Locate the cell with the specified text and output its [x, y] center coordinate. 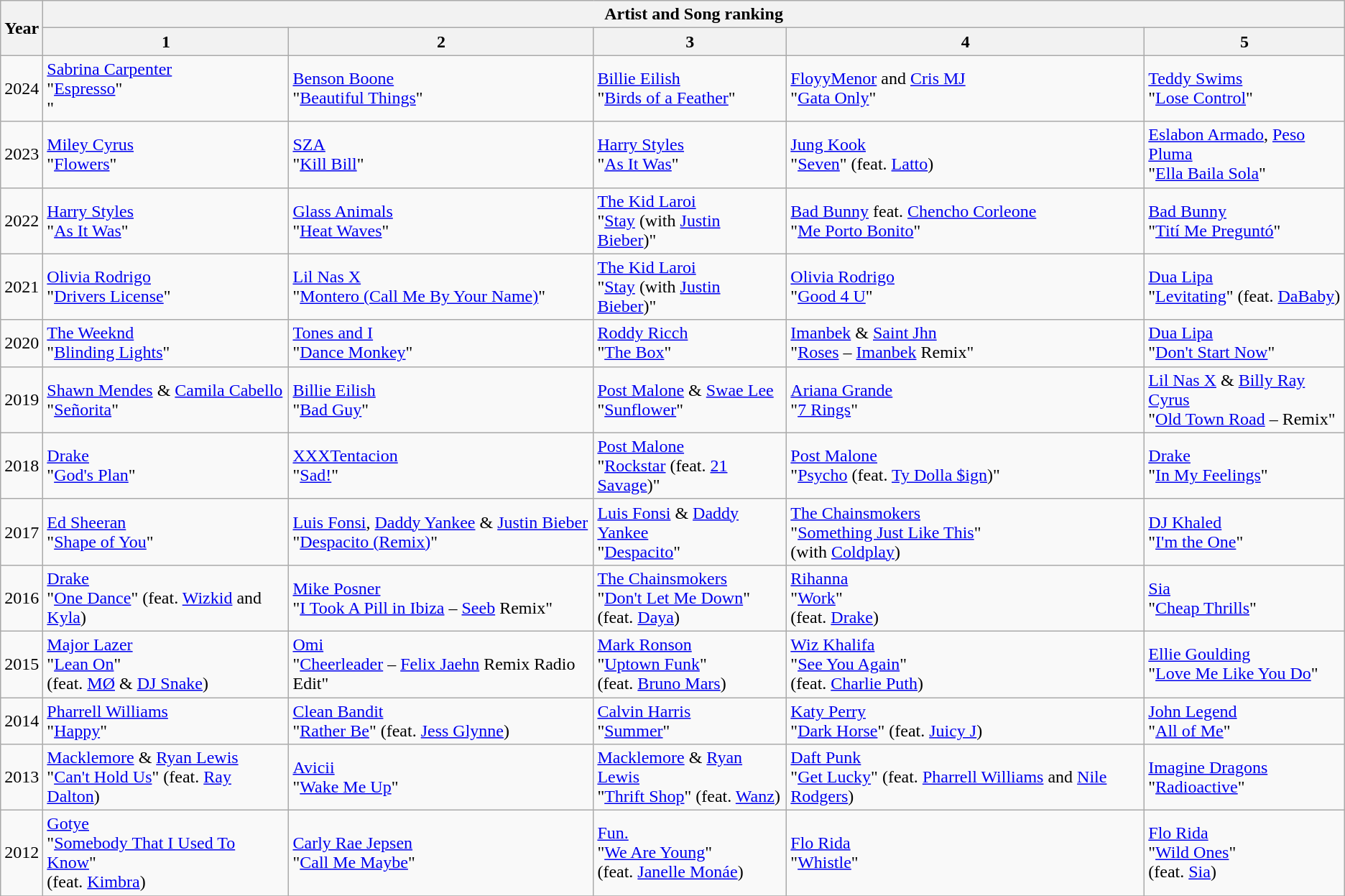
Drake "One Dance" (feat. Wizkid and Kyla) [166, 598]
Gotye "Somebody That I Used To Know" (feat. Kimbra) [166, 854]
Miley Cyrus "Flowers" [166, 154]
Billie Eilish "Birds of a Feather" [690, 88]
2023 [22, 154]
Ed Sheeran "Shape of You" [166, 532]
John Legend "All of Me" [1244, 720]
DJ Khaled "I'm the One" [1244, 532]
2020 [22, 343]
2017 [22, 532]
4 [966, 42]
Lil Nas X & Billy Ray Cyrus "Old Town Road – Remix" [1244, 399]
Benson Boone "Beautiful Things" [441, 88]
Flo Rida "Whistle" [966, 854]
Fun. "We Are Young" (feat. Janelle Monáe) [690, 854]
Major Lazer "Lean On" (feat. MØ & DJ Snake) [166, 664]
Drake "In My Feelings" [1244, 466]
1 [166, 42]
2019 [22, 399]
Omi "Cheerleader – Felix Jaehn Remix Radio Edit" [441, 664]
Daft Punk "Get Lucky" (feat. Pharrell Williams and Nile Rodgers) [966, 777]
2015 [22, 664]
Billie Eilish "Bad Guy" [441, 399]
The Chainsmokers "Don't Let Me Down" (feat. Daya) [690, 598]
Post Malone "Psycho (feat. Ty Dolla $ign)" [966, 466]
Shawn Mendes & Camila Cabello "Señorita" [166, 399]
The Weeknd "Blinding Lights" [166, 343]
SZA "Kill Bill" [441, 154]
Dua Lipa "Levitating" (feat. DaBaby) [1244, 287]
Post Malone "Rockstar (feat. 21 Savage)" [690, 466]
2014 [22, 720]
FloyyMenor and Cris MJ "Gata Only" [966, 88]
Avicii "Wake Me Up" [441, 777]
Imagine Dragons "Radioactive" [1244, 777]
Flo Rida "Wild Ones" (feat. Sia) [1244, 854]
2021 [22, 287]
Ariana Grande "7 Rings" [966, 399]
Mike Posner "I Took A Pill in Ibiza – Seeb Remix" [441, 598]
The Chainsmokers "Something Just Like This" (with Coldplay) [966, 532]
Olivia Rodrigo "Drivers License" [166, 287]
Pharrell Williams "Happy" [166, 720]
Clean Bandit "Rather Be" (feat. Jess Glynne) [441, 720]
Olivia Rodrigo "Good 4 U" [966, 287]
2012 [22, 854]
Artist and Song ranking [694, 14]
Year [22, 28]
Tones and I "Dance Monkey" [441, 343]
2016 [22, 598]
2024 [22, 88]
Wiz Khalifa "See You Again" (feat. Charlie Puth) [966, 664]
Drake "God's Plan" [166, 466]
3 [690, 42]
Bad Bunny feat. Chencho Corleone "Me Porto Bonito" [966, 221]
Rihanna "Work" (feat. Drake) [966, 598]
Mark Ronson "Uptown Funk" (feat. Bruno Mars) [690, 664]
2018 [22, 466]
Katy Perry "Dark Horse" (feat. Juicy J) [966, 720]
Macklemore & Ryan Lewis "Thrift Shop" (feat. Wanz) [690, 777]
Glass Animals "Heat Waves" [441, 221]
Calvin Harris "Summer" [690, 720]
Jung Kook "Seven" (feat. Latto) [966, 154]
Post Malone & Swae Lee "Sunflower" [690, 399]
Teddy Swims "Lose Control" [1244, 88]
Luis Fonsi & Daddy Yankee "Despacito" [690, 532]
Lil Nas X "Montero (Call Me By Your Name)" [441, 287]
XXXTentacion "Sad!" [441, 466]
Dua Lipa "Don't Start Now" [1244, 343]
Sabrina Carpenter "Espresso" " [166, 88]
Ellie Goulding "Love Me Like You Do" [1244, 664]
Luis Fonsi, Daddy Yankee & Justin Bieber "Despacito (Remix)" [441, 532]
Bad Bunny "Tití Me Preguntó" [1244, 221]
2022 [22, 221]
5 [1244, 42]
Sia "Cheap Thrills" [1244, 598]
Macklemore & Ryan Lewis "Can't Hold Us" (feat. Ray Dalton) [166, 777]
Imanbek & Saint Jhn "Roses – Imanbek Remix" [966, 343]
Eslabon Armado, Peso Pluma "Ella Baila Sola" [1244, 154]
Roddy Ricch "The Box" [690, 343]
2013 [22, 777]
Carly Rae Jepsen "Call Me Maybe" [441, 854]
2 [441, 42]
